Scan for the cell matching the given text and deliver its [X, Y] coordinate at center. 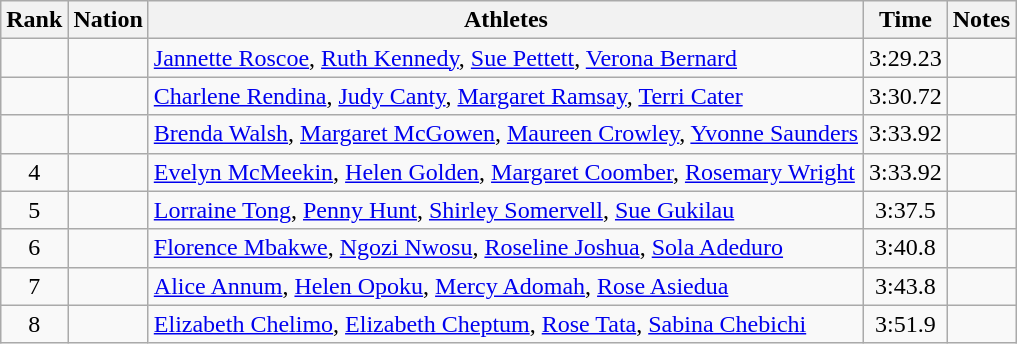
3:29.23 [906, 58]
Time [906, 20]
Florence Mbakwe, Ngozi Nwosu, Roseline Joshua, Sola Adeduro [506, 248]
5 [34, 210]
Rank [34, 20]
Evelyn McMeekin, Helen Golden, Margaret Coomber, Rosemary Wright [506, 172]
Nation [108, 20]
3:51.9 [906, 324]
Jannette Roscoe, Ruth Kennedy, Sue Pettett, Verona Bernard [506, 58]
3:30.72 [906, 96]
Notes [981, 20]
Alice Annum, Helen Opoku, Mercy Adomah, Rose Asiedua [506, 286]
3:40.8 [906, 248]
6 [34, 248]
8 [34, 324]
Lorraine Tong, Penny Hunt, Shirley Somervell, Sue Gukilau [506, 210]
3:37.5 [906, 210]
Athletes [506, 20]
Elizabeth Chelimo, Elizabeth Cheptum, Rose Tata, Sabina Chebichi [506, 324]
3:43.8 [906, 286]
Charlene Rendina, Judy Canty, Margaret Ramsay, Terri Cater [506, 96]
4 [34, 172]
Brenda Walsh, Margaret McGowen, Maureen Crowley, Yvonne Saunders [506, 134]
7 [34, 286]
